Extract the (X, Y) coordinate from the center of the cell holding the provided text.  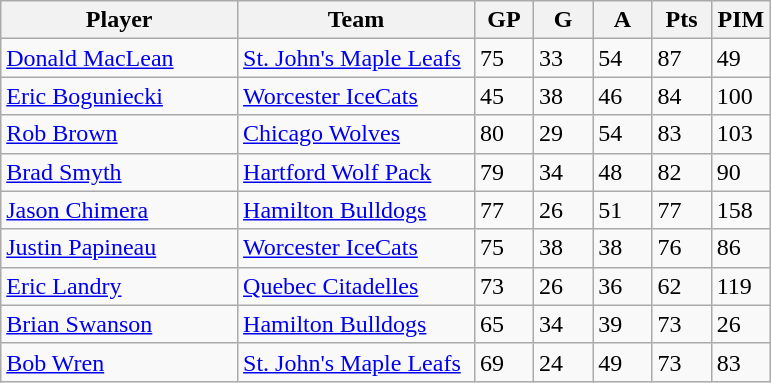
46 (622, 96)
87 (682, 58)
Quebec Citadelles (356, 286)
158 (740, 210)
Justin Papineau (120, 248)
84 (682, 96)
33 (564, 58)
Player (120, 20)
Rob Brown (120, 134)
Brad Smyth (120, 172)
29 (564, 134)
119 (740, 286)
51 (622, 210)
Brian Swanson (120, 324)
GP (504, 20)
Eric Landry (120, 286)
Jason Chimera (120, 210)
100 (740, 96)
48 (622, 172)
90 (740, 172)
76 (682, 248)
65 (504, 324)
80 (504, 134)
Pts (682, 20)
86 (740, 248)
PIM (740, 20)
Chicago Wolves (356, 134)
Team (356, 20)
79 (504, 172)
39 (622, 324)
36 (622, 286)
62 (682, 286)
24 (564, 362)
82 (682, 172)
103 (740, 134)
Donald MacLean (120, 58)
Eric Boguniecki (120, 96)
69 (504, 362)
Bob Wren (120, 362)
A (622, 20)
45 (504, 96)
G (564, 20)
Hartford Wolf Pack (356, 172)
